Determine the (x, y) coordinate at the center of the cell enclosing the given text.  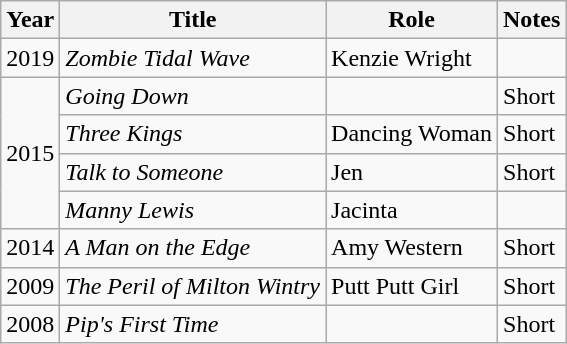
Zombie Tidal Wave (193, 58)
Amy Western (412, 248)
Pip's First Time (193, 324)
Role (412, 20)
Going Down (193, 96)
Putt Putt Girl (412, 286)
Year (30, 20)
Dancing Woman (412, 134)
Talk to Someone (193, 172)
Manny Lewis (193, 210)
Jacinta (412, 210)
Jen (412, 172)
Kenzie Wright (412, 58)
2015 (30, 153)
Notes (532, 20)
2009 (30, 286)
The Peril of Milton Wintry (193, 286)
Three Kings (193, 134)
2019 (30, 58)
A Man on the Edge (193, 248)
2014 (30, 248)
Title (193, 20)
2008 (30, 324)
